Search for the cell housing the specified text and yield its (X, Y) center coordinate. 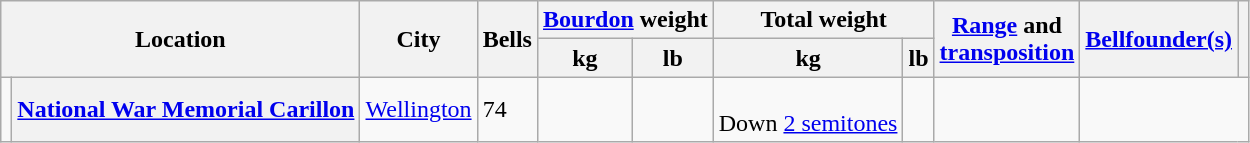
Location (180, 39)
National War Memorial Carillon (186, 110)
Bellfounder(s) (1159, 39)
City (418, 39)
Total weight (824, 20)
Range andtransposition (1007, 39)
Bourdon weight (625, 20)
Down 2 semitones (808, 110)
Wellington (418, 110)
74 (507, 110)
Bells (507, 39)
